Search for the cell housing the specified text and yield its [X, Y] center coordinate. 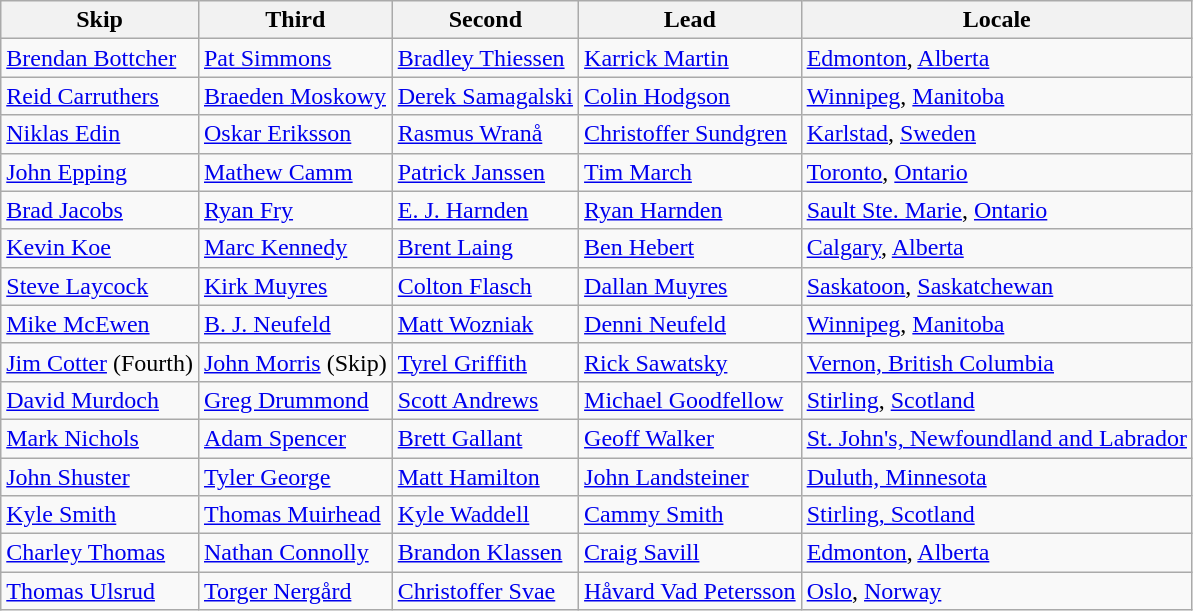
Thomas Muirhead [295, 515]
Steve Laycock [100, 286]
Toronto, Ontario [996, 172]
Michael Goodfellow [690, 400]
Christoffer Svae [485, 591]
Oskar Eriksson [295, 134]
Brett Gallant [485, 438]
Kyle Waddell [485, 515]
Sault Ste. Marie, Ontario [996, 210]
Mike McEwen [100, 324]
Mark Nichols [100, 438]
Bradley Thiessen [485, 58]
Greg Drummond [295, 400]
Skip [100, 20]
Tyrel Griffith [485, 362]
Calgary, Alberta [996, 248]
Colin Hodgson [690, 96]
Charley Thomas [100, 553]
B. J. Neufeld [295, 324]
Third [295, 20]
Thomas Ulsrud [100, 591]
Braeden Moskowy [295, 96]
Denni Neufeld [690, 324]
Marc Kennedy [295, 248]
Christoffer Sundgren [690, 134]
Håvard Vad Petersson [690, 591]
Nathan Connolly [295, 553]
Karlstad, Sweden [996, 134]
Scott Andrews [485, 400]
Colton Flasch [485, 286]
Jim Cotter (Fourth) [100, 362]
Oslo, Norway [996, 591]
Ryan Harnden [690, 210]
Craig Savill [690, 553]
Lead [690, 20]
Karrick Martin [690, 58]
Brandon Klassen [485, 553]
Brad Jacobs [100, 210]
Saskatoon, Saskatchewan [996, 286]
Derek Samagalski [485, 96]
John Shuster [100, 477]
Rick Sawatsky [690, 362]
Brent Laing [485, 248]
Vernon, British Columbia [996, 362]
John Morris (Skip) [295, 362]
Torger Nergård [295, 591]
Mathew Camm [295, 172]
Locale [996, 20]
Niklas Edin [100, 134]
Reid Carruthers [100, 96]
David Murdoch [100, 400]
Dallan Muyres [690, 286]
Adam Spencer [295, 438]
E. J. Harnden [485, 210]
Ben Hebert [690, 248]
Geoff Walker [690, 438]
Brendan Bottcher [100, 58]
St. John's, Newfoundland and Labrador [996, 438]
Cammy Smith [690, 515]
Pat Simmons [295, 58]
Ryan Fry [295, 210]
Kevin Koe [100, 248]
Duluth, Minnesota [996, 477]
Kyle Smith [100, 515]
John Epping [100, 172]
Rasmus Wranå [485, 134]
Kirk Muyres [295, 286]
Second [485, 20]
Patrick Janssen [485, 172]
John Landsteiner [690, 477]
Tyler George [295, 477]
Matt Wozniak [485, 324]
Tim March [690, 172]
Matt Hamilton [485, 477]
